Scan for the cell matching the given text and deliver its [X, Y] coordinate at center. 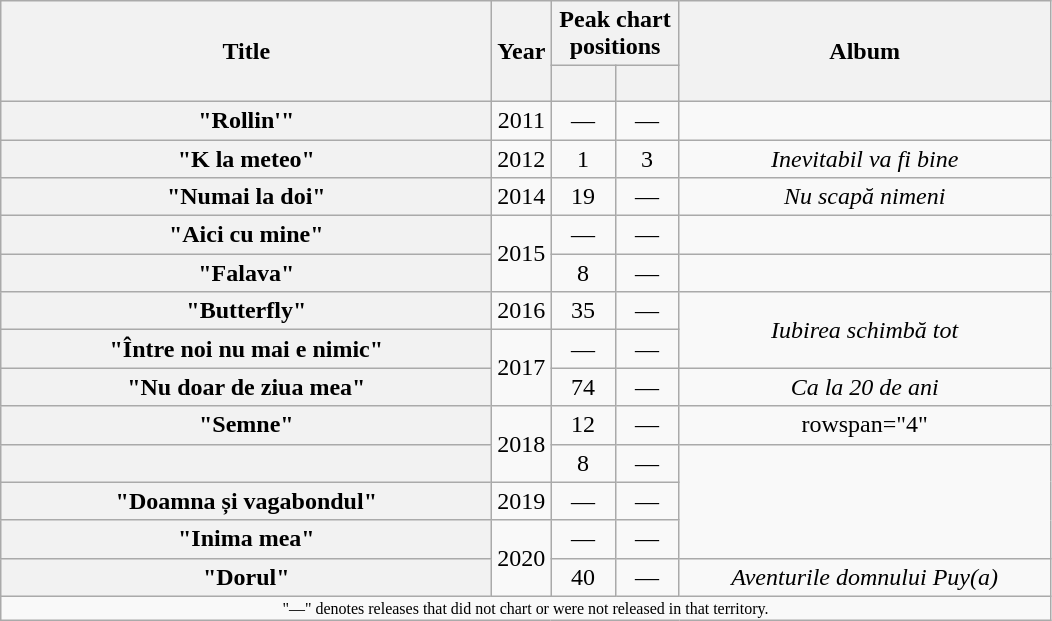
"Doamna și vagabondul" [246, 501]
74 [583, 387]
2014 [522, 197]
Peak chart positions [615, 34]
40 [583, 577]
2012 [522, 159]
Nu scapă nimeni [864, 197]
"Între noi nu mai e nimic" [246, 349]
"Falava" [246, 273]
Ca la 20 de ani [864, 387]
3 [647, 159]
2015 [522, 254]
"K la meteo" [246, 159]
"Rollin'" [246, 120]
rowspan="4" [864, 425]
"Aici cu mine" [246, 235]
Year [522, 52]
"Dorul" [246, 577]
Inevitabil va fi bine [864, 159]
Aventurile domnului Puy(a) [864, 577]
2017 [522, 368]
2019 [522, 501]
35 [583, 311]
2011 [522, 120]
1 [583, 159]
"—" denotes releases that did not chart or were not released in that territory. [526, 608]
2016 [522, 311]
2018 [522, 444]
Iubirea schimbă tot [864, 330]
12 [583, 425]
Title [246, 52]
2020 [522, 558]
"Butterfly" [246, 311]
"Numai la doi" [246, 197]
"Inima mea" [246, 539]
"Nu doar de ziua mea" [246, 387]
19 [583, 197]
"Semne" [246, 425]
Album [864, 52]
